Extract the (X, Y) coordinate from the center of the cell holding the provided text.  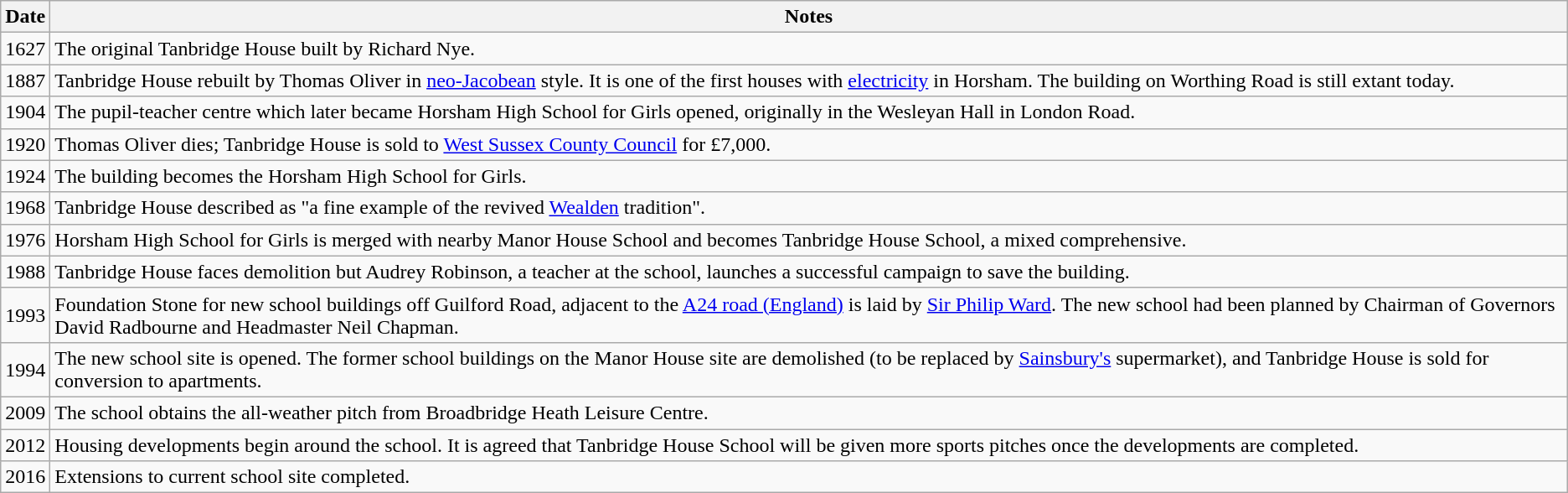
Notes (809, 17)
2012 (25, 445)
2016 (25, 477)
1904 (25, 112)
The school obtains the all-weather pitch from Broadbridge Heath Leisure Centre. (809, 413)
Tanbridge House faces demolition but Audrey Robinson, a teacher at the school, launches a successful campaign to save the building. (809, 272)
1993 (25, 315)
The pupil-teacher centre which later became Horsham High School for Girls opened, originally in the Wesleyan Hall in London Road. (809, 112)
1920 (25, 144)
1968 (25, 208)
1887 (25, 80)
Date (25, 17)
Horsham High School for Girls is merged with nearby Manor House School and becomes Tanbridge House School, a mixed comprehensive. (809, 240)
The original Tanbridge House built by Richard Nye. (809, 49)
Thomas Oliver dies; Tanbridge House is sold to West Sussex County Council for £7,000. (809, 144)
1994 (25, 369)
Tanbridge House described as "a fine example of the revived Wealden tradition". (809, 208)
1976 (25, 240)
Extensions to current school site completed. (809, 477)
2009 (25, 413)
1627 (25, 49)
The building becomes the Horsham High School for Girls. (809, 176)
1924 (25, 176)
1988 (25, 272)
